Search for the cell housing the specified text and yield its (X, Y) center coordinate. 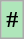
# (12, 20)
